Return the [x, y] coordinate for the center point of the cell that contains the specified text.  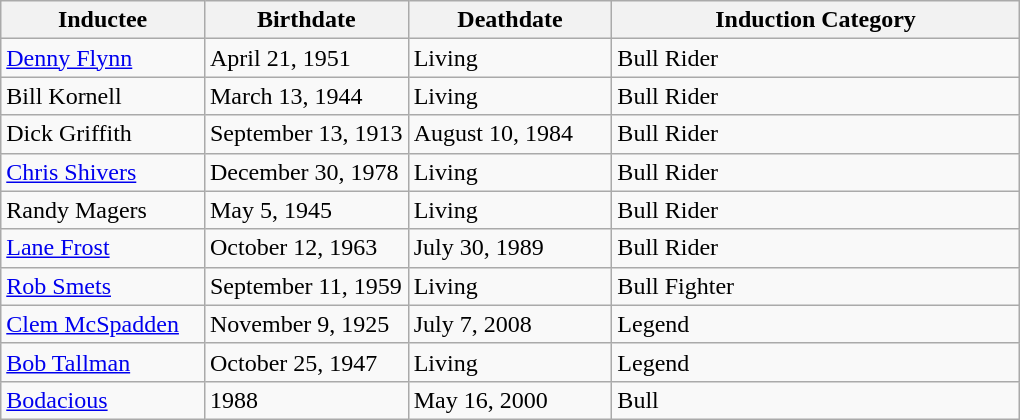
July 7, 2008 [510, 324]
Bob Tallman [103, 362]
March 13, 1944 [306, 96]
September 13, 1913 [306, 134]
October 12, 1963 [306, 248]
Rob Smets [103, 286]
Lane Frost [103, 248]
Denny Flynn [103, 58]
April 21, 1951 [306, 58]
Clem McSpadden [103, 324]
August 10, 1984 [510, 134]
July 30, 1989 [510, 248]
Birthdate [306, 20]
Dick Griffith [103, 134]
November 9, 1925 [306, 324]
Induction Category [816, 20]
Bodacious [103, 400]
May 16, 2000 [510, 400]
Deathdate [510, 20]
Bull [816, 400]
1988 [306, 400]
Inductee [103, 20]
September 11, 1959 [306, 286]
Chris Shivers [103, 172]
Bill Kornell [103, 96]
December 30, 1978 [306, 172]
May 5, 1945 [306, 210]
Randy Magers [103, 210]
October 25, 1947 [306, 362]
Bull Fighter [816, 286]
